Capture the cell that displays the provided text and extract its (X, Y) central coordinate. 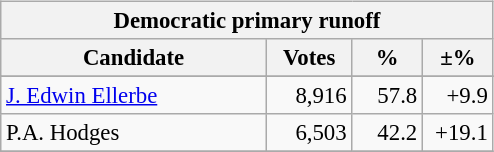
57.8 (388, 96)
6,503 (309, 133)
+9.9 (458, 96)
+19.1 (458, 133)
Votes (309, 58)
P.A. Hodges (134, 133)
42.2 (388, 133)
±% (458, 58)
8,916 (309, 96)
J. Edwin Ellerbe (134, 96)
Candidate (134, 58)
% (388, 58)
Democratic primary runoff (247, 21)
